Return [X, Y] of the center of cell containing provided text 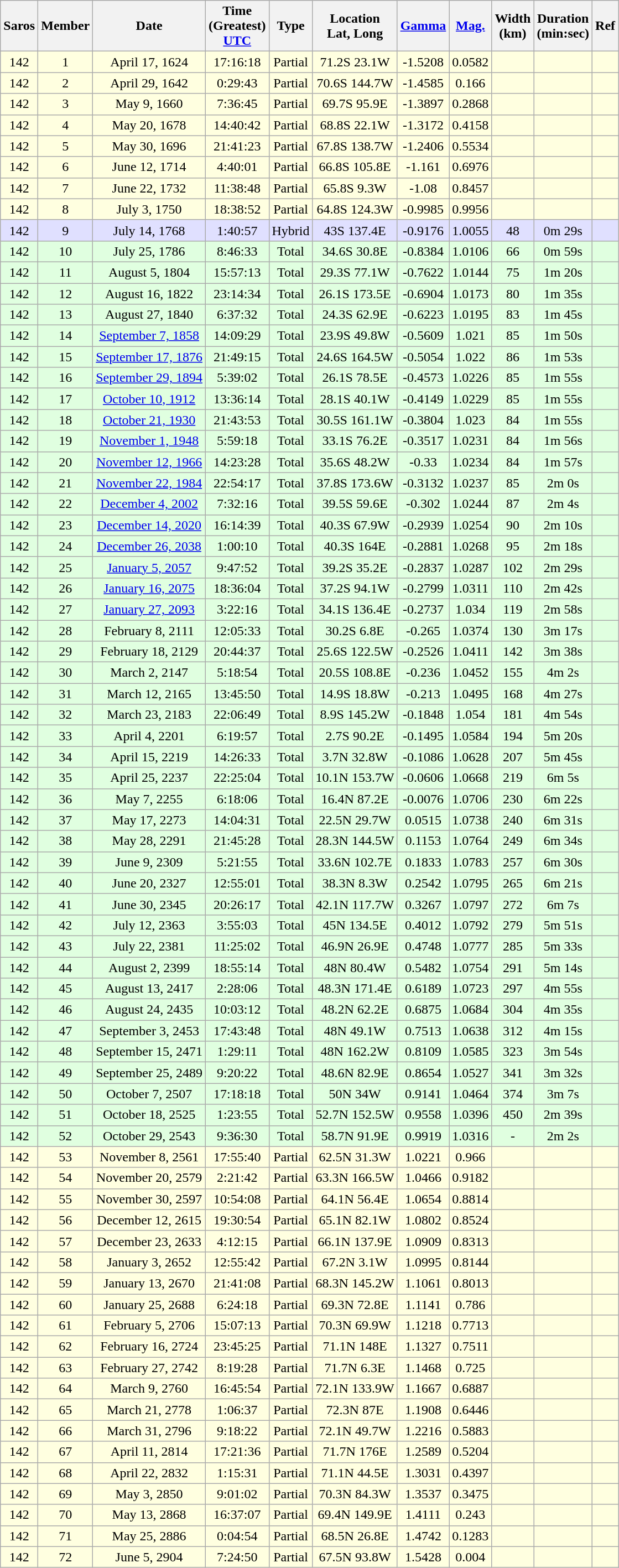
312 [513, 1031]
4m 35s [563, 1010]
48N 49.1W [355, 1031]
62 [65, 1347]
33.6N 102.7E [355, 862]
61 [65, 1326]
1.0268 [470, 546]
0.5883 [470, 1431]
41 [65, 904]
-0.5054 [423, 357]
46 [65, 1010]
1:06:37 [237, 1410]
0.243 [470, 1515]
23:45:25 [237, 1347]
0.3475 [470, 1494]
9 [65, 230]
18:55:14 [237, 968]
240 [513, 820]
30 [65, 673]
7:32:16 [237, 504]
95 [513, 546]
110 [513, 588]
July 25, 1786 [149, 251]
1.0783 [470, 862]
12 [65, 294]
0.8524 [470, 1220]
207 [513, 757]
24.3S 62.9E [355, 315]
1.0221 [423, 1157]
13 [65, 315]
August 24, 2435 [149, 1010]
March 12, 2165 [149, 694]
17 [65, 399]
57 [65, 1241]
LocationLat, Long [355, 26]
10.1N 153.7W [355, 778]
21:45:28 [237, 841]
48.3N 171.4E [355, 989]
May 17, 2273 [149, 820]
10:03:12 [237, 1010]
323 [513, 1052]
65.8S 9.3W [355, 188]
1.5428 [423, 1557]
40.3S 164E [355, 546]
2:21:42 [237, 1178]
1.2589 [423, 1452]
18 [65, 420]
0.1153 [423, 841]
28.3N 144.5W [355, 841]
5m 51s [563, 925]
29 [65, 652]
16:45:54 [237, 1389]
August 5, 1804 [149, 272]
48N 162.2W [355, 1052]
0.9558 [423, 1115]
-0.3132 [423, 483]
32 [65, 715]
38.3N 8.3W [355, 883]
341 [513, 1073]
October 29, 2543 [149, 1136]
17:21:36 [237, 1452]
66.1N 137.9E [355, 1241]
34.6S 30.8E [355, 251]
June 5, 2904 [149, 1557]
March 21, 2778 [149, 1410]
February 16, 2724 [149, 1347]
17:16:18 [237, 62]
September 3, 2453 [149, 1031]
-0.0606 [423, 778]
-1.3172 [423, 125]
1m 57s [563, 462]
11 [65, 272]
34.1S 136.4E [355, 609]
7 [65, 188]
230 [513, 799]
1.054 [470, 715]
18:38:52 [237, 209]
265 [513, 883]
35.6S 48.2W [355, 462]
19:30:54 [237, 1220]
5:59:18 [237, 441]
22:54:17 [237, 483]
30.2S 6.8E [355, 630]
64 [65, 1389]
1.0195 [470, 315]
14:09:29 [237, 336]
72 [65, 1557]
1.0234 [470, 462]
69.4N 149.9E [355, 1515]
1.021 [470, 336]
May 3, 2850 [149, 1494]
70 [65, 1515]
March 23, 2183 [149, 715]
1m 53s [563, 357]
2m 4s [563, 504]
1.2216 [423, 1431]
November 1, 1948 [149, 441]
1.0237 [470, 483]
22:06:49 [237, 715]
1.0706 [470, 799]
5:18:54 [237, 673]
-0.6223 [423, 315]
15 [65, 357]
14:26:33 [237, 757]
-0.1848 [423, 715]
0.9919 [423, 1136]
1m 50s [563, 336]
0m 59s [563, 251]
1.0802 [423, 1220]
71.2S 23.1W [355, 62]
21:43:53 [237, 420]
1.0452 [470, 673]
17:18:18 [237, 1094]
November 20, 2579 [149, 1178]
1.0995 [423, 1262]
0m 29s [563, 230]
64.8S 124.3W [355, 209]
3m 54s [563, 1052]
0.166 [470, 83]
January 27, 2093 [149, 609]
0:04:54 [237, 1536]
September 17, 1876 [149, 357]
14 [65, 336]
65.1N 82.1W [355, 1220]
0.6875 [423, 1010]
-1.161 [423, 167]
August 2, 2399 [149, 968]
1.0723 [470, 989]
23 [65, 525]
April 15, 2219 [149, 757]
1.0466 [423, 1178]
May 30, 1696 [149, 146]
16:14:39 [237, 525]
450 [513, 1115]
4 [65, 125]
20 [65, 462]
297 [513, 989]
January 13, 2670 [149, 1283]
September 7, 1858 [149, 336]
2 [65, 83]
April 22, 2832 [149, 1473]
72.1N 133.9W [355, 1389]
0.0515 [423, 820]
55 [65, 1199]
119 [513, 609]
1.023 [470, 420]
0.2868 [470, 104]
1:29:11 [237, 1052]
21:49:15 [237, 357]
1.022 [470, 357]
July 3, 1750 [149, 209]
8.9S 145.2W [355, 715]
0.3267 [423, 904]
1.0654 [423, 1199]
37.2S 94.1W [355, 588]
September 29, 1894 [149, 378]
50N 34W [355, 1094]
2m 42s [563, 588]
January 3, 2652 [149, 1262]
1.0287 [470, 567]
0:29:43 [237, 83]
28.1S 40.1W [355, 399]
47 [65, 1031]
July 14, 1768 [149, 230]
14:40:42 [237, 125]
-0.5609 [423, 336]
15:57:13 [237, 272]
33 [65, 736]
0.0582 [470, 62]
August 27, 1840 [149, 315]
20:26:17 [237, 904]
-0.213 [423, 694]
1.0777 [470, 946]
1.0584 [470, 736]
1.4111 [423, 1515]
18:36:04 [237, 588]
22:25:04 [237, 778]
35 [65, 778]
69.7S 95.9E [355, 104]
1.0585 [470, 1052]
1.0795 [470, 883]
Ref [605, 26]
April 17, 1624 [149, 62]
86 [513, 357]
8:19:28 [237, 1368]
9:47:52 [237, 567]
70.3N 69.9W [355, 1326]
16 [65, 378]
23:14:34 [237, 294]
219 [513, 778]
68 [65, 1473]
-0.6904 [423, 294]
-0.3804 [423, 420]
Gamma [423, 26]
October 18, 2525 [149, 1115]
12:55:01 [237, 883]
6 [65, 167]
6m 5s [563, 778]
0.4397 [470, 1473]
Mag. [470, 26]
1.034 [470, 609]
1.1468 [423, 1368]
May 7, 2255 [149, 799]
38 [65, 841]
December 12, 2615 [149, 1220]
21:41:23 [237, 146]
71 [65, 1536]
5m 14s [563, 968]
59 [65, 1283]
April 25, 2237 [149, 778]
3.7N 32.8W [355, 757]
67.8S 138.7W [355, 146]
0.2542 [423, 883]
68.8S 22.1W [355, 125]
Type [291, 26]
0.966 [470, 1157]
181 [513, 715]
3:55:03 [237, 925]
11:25:02 [237, 946]
257 [513, 862]
24 [65, 546]
January 5, 2057 [149, 567]
1m 56s [563, 441]
4m 54s [563, 715]
-0.2837 [423, 567]
7:36:45 [237, 104]
49 [65, 1073]
-0.1495 [423, 736]
17:43:48 [237, 1031]
27 [65, 609]
374 [513, 1094]
6m 34s [563, 841]
0.6887 [470, 1389]
48.2N 62.2E [355, 1010]
1.0638 [470, 1031]
0.725 [470, 1368]
25 [65, 567]
4m 27s [563, 694]
9:18:22 [237, 1431]
0.4012 [423, 925]
4m 15s [563, 1031]
January 16, 2075 [149, 588]
July 22, 2381 [149, 946]
6m 30s [563, 862]
0.8814 [470, 1199]
45N 134.5E [355, 925]
1.0055 [470, 230]
75 [513, 272]
51 [65, 1115]
58.7N 91.9E [355, 1136]
70.6S 144.7W [355, 83]
March 31, 2796 [149, 1431]
66.8S 105.8E [355, 167]
46.9N 26.9E [355, 946]
48.6N 82.9E [355, 1073]
22.5N 29.7W [355, 820]
December 23, 2633 [149, 1241]
-0.1086 [423, 757]
-0.2737 [423, 609]
1:23:55 [237, 1115]
Hybrid [291, 230]
69.3N 72.8E [355, 1304]
0.8144 [470, 1262]
2m 58s [563, 609]
8 [65, 209]
5m 33s [563, 946]
2m 18s [563, 546]
3m 38s [563, 652]
71.7N 176E [355, 1452]
Member [65, 26]
69 [65, 1494]
-1.5208 [423, 62]
1.1327 [423, 1347]
1.0738 [470, 820]
1.1061 [423, 1283]
1.1667 [423, 1389]
1 [65, 62]
1.0797 [470, 904]
36 [65, 799]
71.7N 6.3E [355, 1368]
4:12:15 [237, 1241]
10 [65, 251]
March 9, 2760 [149, 1389]
130 [513, 630]
January 25, 2688 [149, 1304]
0.8013 [470, 1283]
34 [65, 757]
-0.302 [423, 504]
33.1S 76.2E [355, 441]
0.6446 [470, 1410]
10:54:08 [237, 1199]
272 [513, 904]
-0.33 [423, 462]
72.3N 87E [355, 1410]
1.0311 [470, 588]
43 [65, 946]
December 26, 2038 [149, 546]
52 [65, 1136]
-0.9176 [423, 230]
April 29, 1642 [149, 83]
July 12, 2363 [149, 925]
16.4N 87.2E [355, 799]
0.1283 [470, 1536]
0.5204 [470, 1452]
1.0374 [470, 630]
5m 45s [563, 757]
December 14, 2020 [149, 525]
-1.4585 [423, 83]
5:21:55 [237, 862]
June 9, 2309 [149, 862]
26 [65, 588]
1.1141 [423, 1304]
1.0464 [470, 1094]
28 [65, 630]
-0.0076 [423, 799]
October 21, 1930 [149, 420]
1:40:57 [237, 230]
67.5N 93.8W [355, 1557]
May 20, 1678 [149, 125]
279 [513, 925]
155 [513, 673]
39 [65, 862]
- [513, 1136]
9:20:22 [237, 1073]
291 [513, 968]
42 [65, 925]
1.0628 [470, 757]
4:40:01 [237, 167]
62.5N 31.3W [355, 1157]
-0.3517 [423, 441]
72.1N 49.7W [355, 1431]
0.8457 [470, 188]
17:55:40 [237, 1157]
1.0229 [470, 399]
68.3N 145.2W [355, 1283]
1.4742 [423, 1536]
1.0316 [470, 1136]
64.1N 56.4E [355, 1199]
1.3537 [423, 1494]
September 25, 2489 [149, 1073]
6:18:06 [237, 799]
1.0244 [470, 504]
16:37:07 [237, 1515]
-0.265 [423, 630]
2:28:06 [237, 989]
Date [149, 26]
39.5S 59.6E [355, 504]
November 8, 2561 [149, 1157]
0.9141 [423, 1094]
3m 32s [563, 1073]
November 30, 2597 [149, 1199]
67.2N 3.1W [355, 1262]
20:44:37 [237, 652]
6m 21s [563, 883]
1.0411 [470, 652]
3 [65, 104]
Time(Greatest)UTC [237, 26]
5 [65, 146]
3:22:16 [237, 609]
June 12, 1714 [149, 167]
56 [65, 1220]
67 [65, 1452]
87 [513, 504]
71.1N 148E [355, 1347]
52.7N 152.5W [355, 1115]
102 [513, 567]
0.1833 [423, 862]
194 [513, 736]
22 [65, 504]
0.6976 [470, 167]
1.0764 [470, 841]
2m 39s [563, 1115]
-0.2526 [423, 652]
6:37:32 [237, 315]
0.9956 [470, 209]
20.5S 108.8E [355, 673]
19 [65, 441]
December 4, 2002 [149, 504]
53 [65, 1157]
26.1S 173.5E [355, 294]
71.1N 44.5E [355, 1473]
15:07:13 [237, 1326]
21:41:08 [237, 1283]
25.6S 122.5W [355, 652]
23.9S 49.8W [355, 336]
68.5N 26.8E [355, 1536]
14:04:31 [237, 820]
-0.4149 [423, 399]
14.9S 18.8W [355, 694]
1:15:31 [237, 1473]
May 9, 1660 [149, 104]
1.0173 [470, 294]
14:23:28 [237, 462]
-0.2881 [423, 546]
0.8109 [423, 1052]
50 [65, 1094]
58 [65, 1262]
May 13, 2868 [149, 1515]
63 [65, 1368]
249 [513, 841]
November 12, 1966 [149, 462]
April 4, 2201 [149, 736]
29.3S 77.1W [355, 272]
37 [65, 820]
12:05:33 [237, 630]
1m 35s [563, 294]
0.7511 [470, 1347]
-0.9985 [423, 209]
37.8S 173.6W [355, 483]
0.4158 [470, 125]
63.3N 166.5W [355, 1178]
Saros [19, 26]
1.0792 [470, 925]
2m 29s [563, 567]
February 8, 2111 [149, 630]
42.1N 117.7W [355, 904]
1.1218 [423, 1326]
Width(km) [513, 26]
11:38:48 [237, 188]
May 28, 2291 [149, 841]
1.0495 [470, 694]
5:39:02 [237, 378]
1.0684 [470, 1010]
6m 22s [563, 799]
2.7S 90.2E [355, 736]
26.1S 78.5E [355, 378]
4m 55s [563, 989]
1.0754 [470, 968]
1m 45s [563, 315]
1.0254 [470, 525]
August 16, 1822 [149, 294]
2m 10s [563, 525]
0.9182 [470, 1178]
0.4748 [423, 946]
39.2S 35.2E [355, 567]
1.0231 [470, 441]
7:24:50 [237, 1557]
45 [65, 989]
60 [65, 1304]
6m 7s [563, 904]
4m 2s [563, 673]
0.7513 [423, 1031]
February 18, 2129 [149, 652]
0.786 [470, 1304]
30.5S 161.1W [355, 420]
70.3N 84.3W [355, 1494]
1.1908 [423, 1410]
31 [65, 694]
1.0909 [423, 1241]
40.3S 67.9W [355, 525]
1.3031 [423, 1473]
September 15, 2471 [149, 1052]
October 10, 1912 [149, 399]
0.5482 [423, 968]
1.0527 [470, 1073]
November 22, 1984 [149, 483]
8:46:33 [237, 251]
3m 17s [563, 630]
12:55:42 [237, 1262]
August 13, 2417 [149, 989]
-0.2939 [423, 525]
83 [513, 315]
13:36:14 [237, 399]
168 [513, 694]
1:00:10 [237, 546]
6:24:18 [237, 1304]
1.0668 [470, 778]
May 25, 2886 [149, 1536]
21 [65, 483]
-1.2406 [423, 146]
44 [65, 968]
October 7, 2507 [149, 1094]
40 [65, 883]
90 [513, 525]
1.0106 [470, 251]
65 [65, 1410]
9:36:30 [237, 1136]
-0.8384 [423, 251]
0.6189 [423, 989]
-0.4573 [423, 378]
2m 2s [563, 1136]
9:01:02 [237, 1494]
June 20, 2327 [149, 883]
43S 137.4E [355, 230]
April 11, 2814 [149, 1452]
13:45:50 [237, 694]
March 2, 2147 [149, 673]
3m 7s [563, 1094]
2m 0s [563, 483]
0.004 [470, 1557]
1m 20s [563, 272]
Duration(min:sec) [563, 26]
0.5534 [470, 146]
6m 31s [563, 820]
-1.08 [423, 188]
304 [513, 1010]
0.7713 [470, 1326]
1.0226 [470, 378]
1.0396 [470, 1115]
-0.2799 [423, 588]
5m 20s [563, 736]
June 22, 1732 [149, 188]
285 [513, 946]
February 27, 2742 [149, 1368]
0.8654 [423, 1073]
80 [513, 294]
6:19:57 [237, 736]
June 30, 2345 [149, 904]
-0.236 [423, 673]
24.6S 164.5W [355, 357]
-1.3897 [423, 104]
February 5, 2706 [149, 1326]
54 [65, 1178]
0.8313 [470, 1241]
48N 80.4W [355, 968]
-0.7622 [423, 272]
1.0144 [470, 272]
